Provide the [X, Y] coordinate of the cell's center where the given text is located.  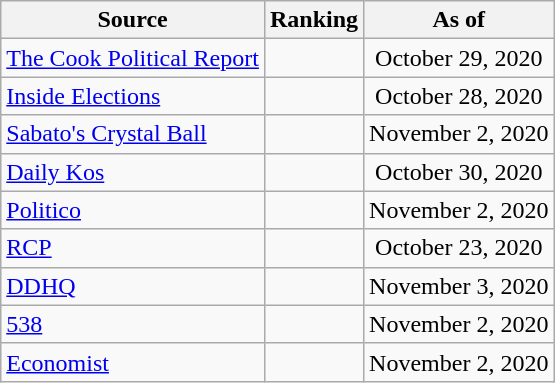
October 30, 2020 [459, 172]
RCP [133, 248]
November 3, 2020 [459, 286]
October 28, 2020 [459, 96]
Economist [133, 362]
Politico [133, 210]
October 23, 2020 [459, 248]
The Cook Political Report [133, 58]
538 [133, 324]
Inside Elections [133, 96]
DDHQ [133, 286]
Sabato's Crystal Ball [133, 134]
Daily Kos [133, 172]
As of [459, 20]
Ranking [314, 20]
Source [133, 20]
October 29, 2020 [459, 58]
